Extract the [x, y] coordinate from the center of the cell holding the provided text.  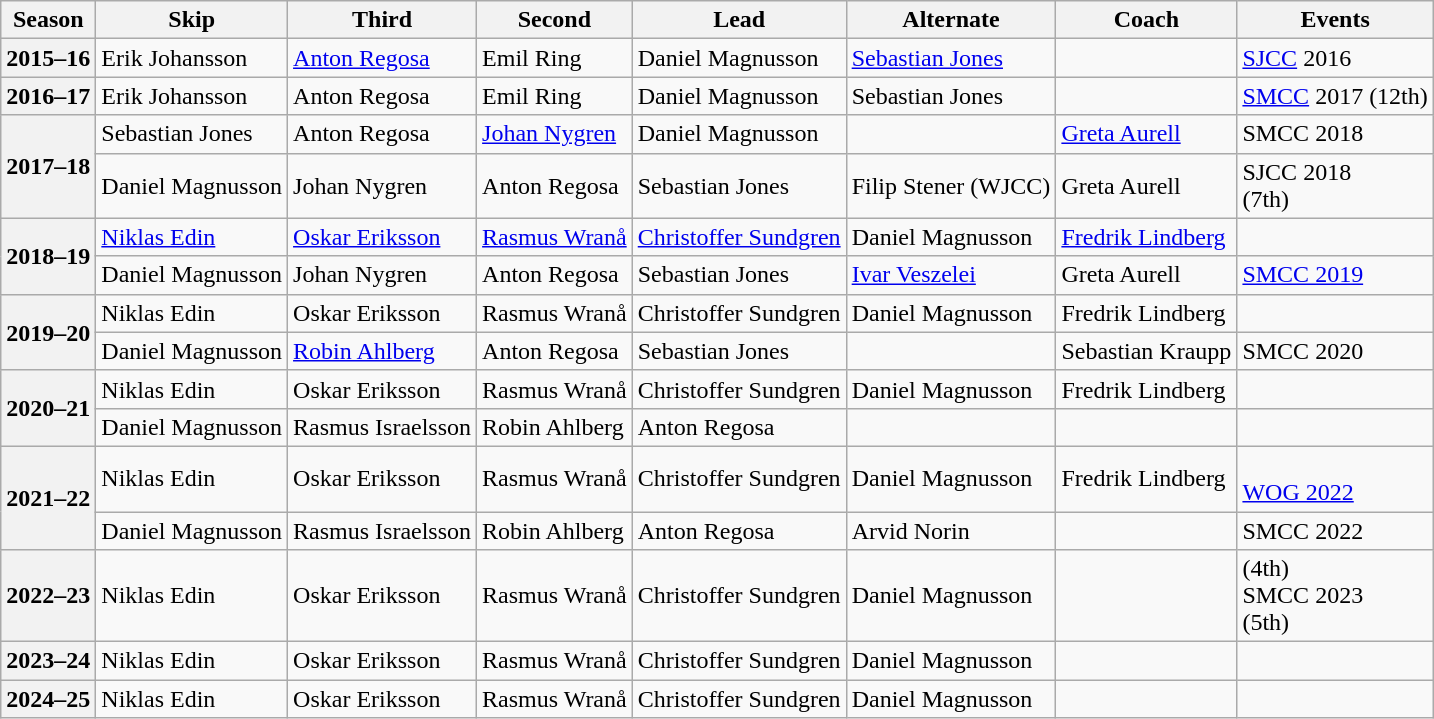
SMCC 2017 (12th) [1335, 96]
SMCC 2018 [1335, 134]
SJCC 2016 [1335, 58]
Lead [739, 20]
Third [382, 20]
2018–19 [48, 256]
SMCC 2022 [1335, 531]
2024–25 [48, 699]
Arvid Norin [951, 531]
WOG 2022 [1335, 478]
2022–23 [48, 596]
SJCC 2018 (7th) [1335, 186]
2019–20 [48, 332]
2017–18 [48, 166]
Season [48, 20]
2016–17 [48, 96]
Filip Stener (WJCC) [951, 186]
2021–22 [48, 498]
Skip [192, 20]
SMCC 2019 [1335, 275]
2015–16 [48, 58]
2020–21 [48, 408]
Events [1335, 20]
Second [555, 20]
Sebastian Kraupp [1146, 351]
(4th) SMCC 2023 (5th) [1335, 596]
Alternate [951, 20]
Ivar Veszelei [951, 275]
Coach [1146, 20]
2023–24 [48, 661]
SMCC 2020 [1335, 351]
